For the text-containing cell, return its midpoint in (X, Y) coordinate format. 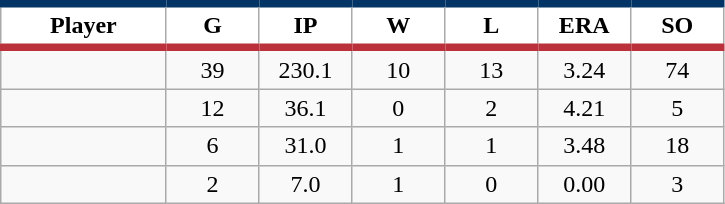
5 (678, 108)
7.0 (306, 184)
L (492, 26)
230.1 (306, 68)
18 (678, 146)
W (398, 26)
0.00 (584, 184)
39 (212, 68)
31.0 (306, 146)
12 (212, 108)
3.48 (584, 146)
IP (306, 26)
13 (492, 68)
3.24 (584, 68)
4.21 (584, 108)
36.1 (306, 108)
74 (678, 68)
6 (212, 146)
Player (84, 26)
10 (398, 68)
ERA (584, 26)
SO (678, 26)
3 (678, 184)
G (212, 26)
